Find where the given text appears and provide that cell's center as (x, y) coordinate. 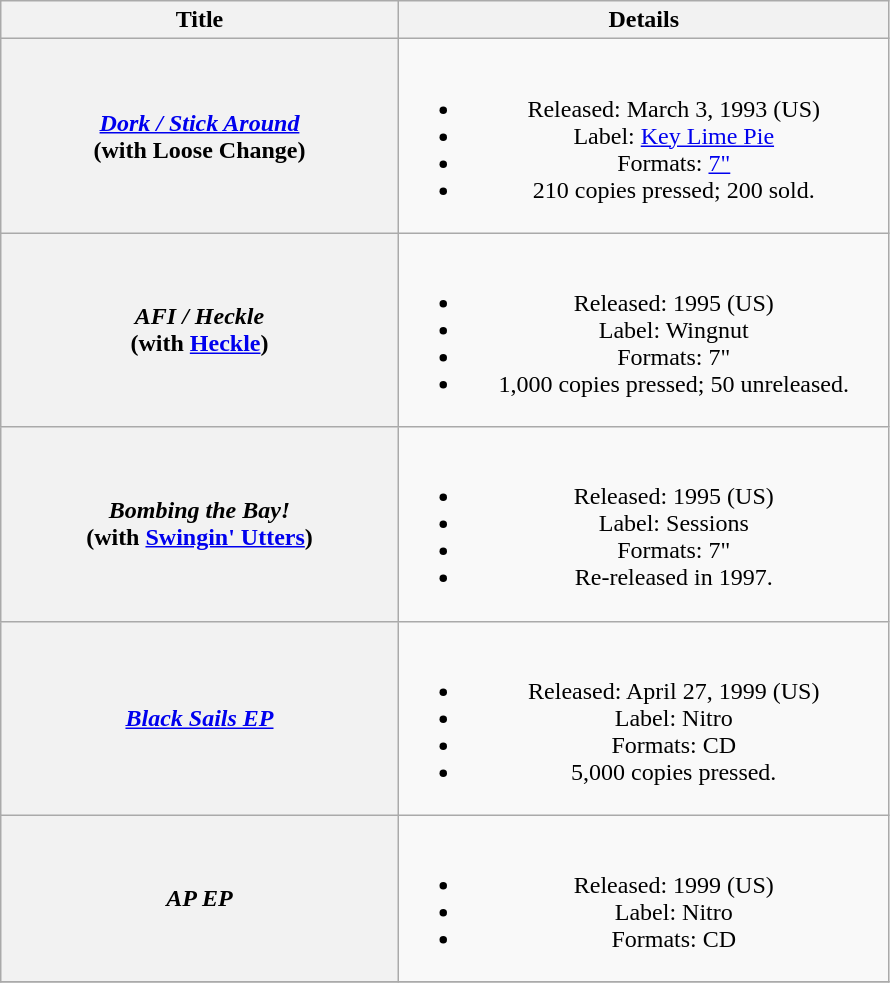
Bombing the Bay!(with Swingin' Utters) (200, 524)
AFI / Heckle(with Heckle) (200, 330)
Black Sails EP (200, 718)
Released: 1995 (US)Label: SessionsFormats: 7"Re-released in 1997. (644, 524)
Details (644, 20)
Released: March 3, 1993 (US)Label: Key Lime PieFormats: 7"210 copies pressed; 200 sold. (644, 136)
Released: April 27, 1999 (US)Label: NitroFormats: CD5,000 copies pressed. (644, 718)
Released: 1999 (US)Label: NitroFormats: CD (644, 898)
Dork / Stick Around(with Loose Change) (200, 136)
AP EP (200, 898)
Released: 1995 (US)Label: WingnutFormats: 7"1,000 copies pressed; 50 unreleased. (644, 330)
Title (200, 20)
